For the text-containing cell, return its midpoint in (x, y) coordinate format. 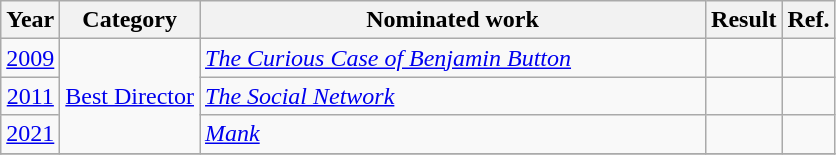
2009 (30, 58)
The Curious Case of Benjamin Button (453, 58)
Result (744, 20)
Best Director (130, 96)
Category (130, 20)
2011 (30, 96)
Mank (453, 134)
Nominated work (453, 20)
Ref. (808, 20)
The Social Network (453, 96)
2021 (30, 134)
Year (30, 20)
